For the text-containing cell, return its midpoint in (X, Y) coordinate format. 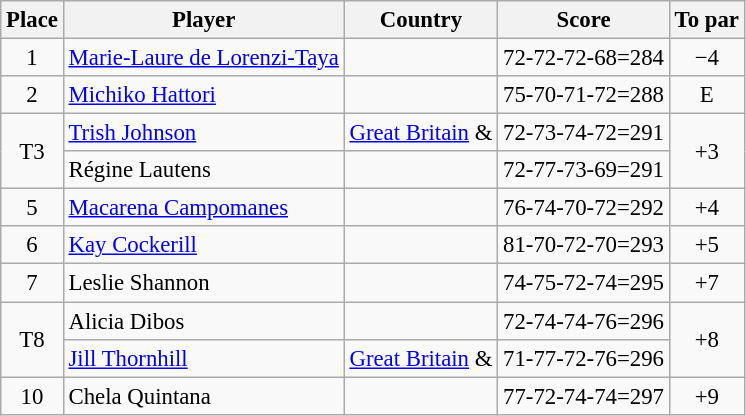
81-70-72-70=293 (584, 245)
77-72-74-74=297 (584, 396)
Player (204, 20)
Place (32, 20)
T3 (32, 152)
1 (32, 58)
Régine Lautens (204, 170)
T8 (32, 340)
Leslie Shannon (204, 283)
Jill Thornhill (204, 358)
74-75-72-74=295 (584, 283)
10 (32, 396)
Chela Quintana (204, 396)
Marie-Laure de Lorenzi-Taya (204, 58)
Country (421, 20)
7 (32, 283)
+7 (706, 283)
Score (584, 20)
Kay Cockerill (204, 245)
72-72-72-68=284 (584, 58)
E (706, 95)
To par (706, 20)
2 (32, 95)
−4 (706, 58)
+3 (706, 152)
Michiko Hattori (204, 95)
72-74-74-76=296 (584, 321)
Macarena Campomanes (204, 208)
72-73-74-72=291 (584, 133)
+5 (706, 245)
75-70-71-72=288 (584, 95)
+8 (706, 340)
72-77-73-69=291 (584, 170)
5 (32, 208)
+9 (706, 396)
Alicia Dibos (204, 321)
6 (32, 245)
+4 (706, 208)
Trish Johnson (204, 133)
76-74-70-72=292 (584, 208)
71-77-72-76=296 (584, 358)
